Extract the (X, Y) coordinate from the center of the cell holding the provided text.  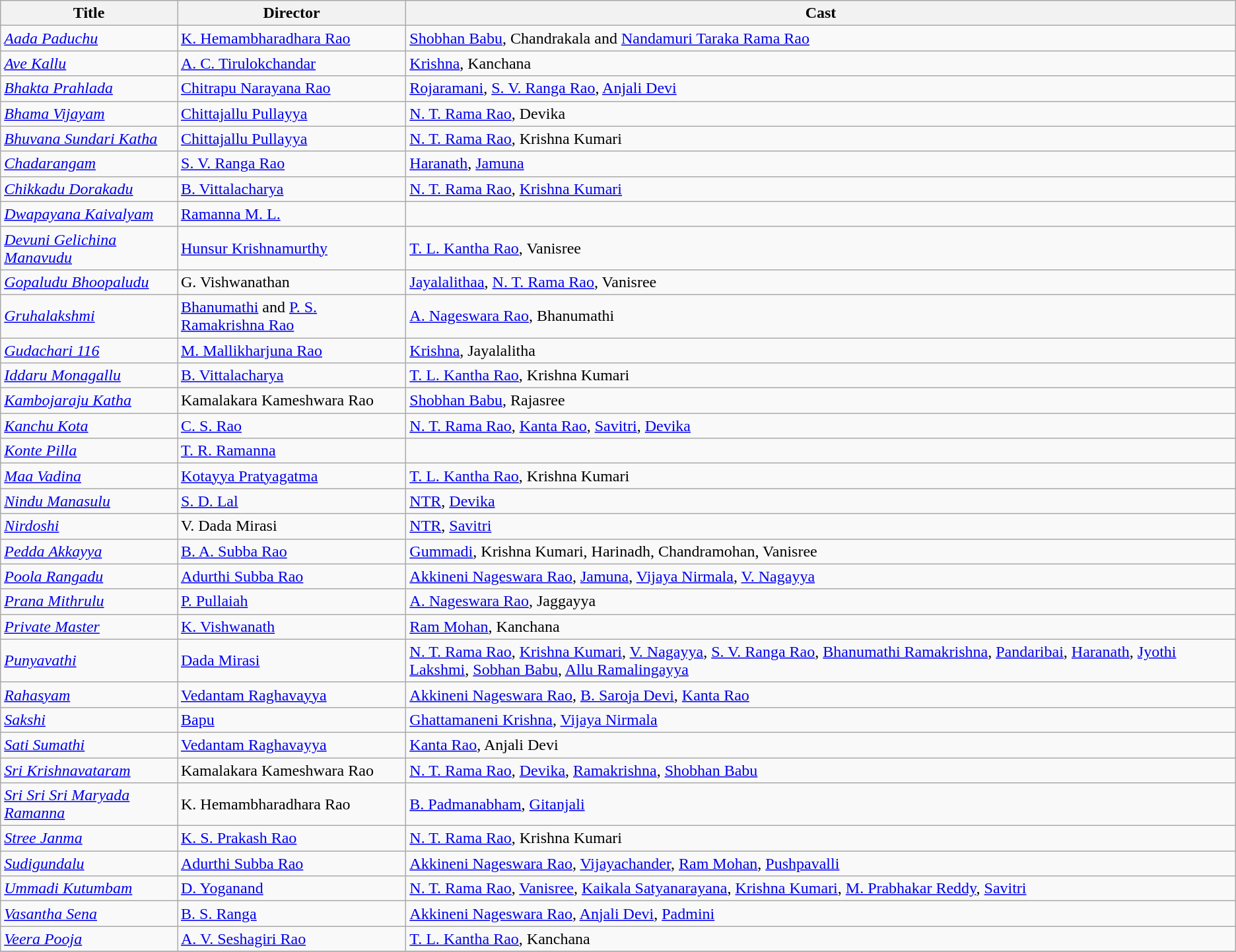
Vasantha Sena (89, 914)
T. R. Ramanna (291, 451)
Bhama Vijayam (89, 114)
Akkineni Nageswara Rao, B. Saroja Devi, Kanta Rao (821, 695)
Ghattamaneni Krishna, Vijaya Nirmala (821, 720)
Akkineni Nageswara Rao, Anjali Devi, Padmini (821, 914)
Prana Mithrulu (89, 601)
Title (89, 13)
P. Pullaiah (291, 601)
Akkineni Nageswara Rao, Vijayachander, Ram Mohan, Pushpavalli (821, 864)
Iddaru Monagallu (89, 376)
Nirdoshi (89, 526)
S. V. Ranga Rao (291, 164)
B. Padmanabham, Gitanjali (821, 804)
A. V. Seshagiri Rao (291, 939)
N. T. Rama Rao, Kanta Rao, Savitri, Devika (821, 426)
Gopaludu Bhoopaludu (89, 282)
K. S. Prakash Rao (291, 838)
B. S. Ranga (291, 914)
N. T. Rama Rao, Devika (821, 114)
Veera Pooja (89, 939)
Ramanna M. L. (291, 214)
Rahasyam (89, 695)
Shobhan Babu, Chandrakala and Nandamuri Taraka Rama Rao (821, 38)
T. L. Kantha Rao, Vanisree (821, 248)
Stree Janma (89, 838)
S. D. Lal (291, 501)
Bapu (291, 720)
NTR, Devika (821, 501)
Sri Sri Sri Maryada Ramanna (89, 804)
T. L. Kantha Rao, Kanchana (821, 939)
Krishna, Kanchana (821, 63)
NTR, Savitri (821, 526)
Haranath, Jamuna (821, 164)
Ummadi Kutumbam (89, 889)
B. A. Subba Rao (291, 551)
Kambojaraju Katha (89, 401)
Akkineni Nageswara Rao, Jamuna, Vijaya Nirmala, V. Nagayya (821, 576)
Chadarangam (89, 164)
Kanta Rao, Anjali Devi (821, 745)
Nindu Manasulu (89, 501)
A. Nageswara Rao, Jaggayya (821, 601)
Krishna, Jayalalitha (821, 351)
G. Vishwanathan (291, 282)
Sati Sumathi (89, 745)
A. C. Tirulokchandar (291, 63)
Pedda Akkayya (89, 551)
Devuni Gelichina Manavudu (89, 248)
Dada Mirasi (291, 660)
Konte Pilla (89, 451)
Director (291, 13)
Ave Kallu (89, 63)
C. S. Rao (291, 426)
D. Yoganand (291, 889)
Sudigundalu (89, 864)
M. Mallikharjuna Rao (291, 351)
Cast (821, 13)
Chitrapu Narayana Rao (291, 88)
Bhuvana Sundari Katha (89, 139)
Jayalalithaa, N. T. Rama Rao, Vanisree (821, 282)
Ram Mohan, Kanchana (821, 627)
Punyavathi (89, 660)
Poola Rangadu (89, 576)
Kanchu Kota (89, 426)
Bhanumathi and P. S. Ramakrishna Rao (291, 316)
V. Dada Mirasi (291, 526)
Aada Paduchu (89, 38)
N. T. Rama Rao, Devika, Ramakrishna, Shobhan Babu (821, 770)
Maa Vadina (89, 476)
Hunsur Krishnamurthy (291, 248)
A. Nageswara Rao, Bhanumathi (821, 316)
Sakshi (89, 720)
Bhakta Prahlada (89, 88)
Gudachari 116 (89, 351)
Shobhan Babu, Rajasree (821, 401)
Sri Krishnavataram (89, 770)
Private Master (89, 627)
Gruhalakshmi (89, 316)
N. T. Rama Rao, Vanisree, Kaikala Satyanarayana, Krishna Kumari, M. Prabhakar Reddy, Savitri (821, 889)
Kotayya Pratyagatma (291, 476)
Gummadi, Krishna Kumari, Harinadh, Chandramohan, Vanisree (821, 551)
Rojaramani, S. V. Ranga Rao, Anjali Devi (821, 88)
Dwapayana Kaivalyam (89, 214)
K. Vishwanath (291, 627)
Chikkadu Dorakadu (89, 189)
